Extract the (X, Y) coordinate from the center of the cell holding the provided text.  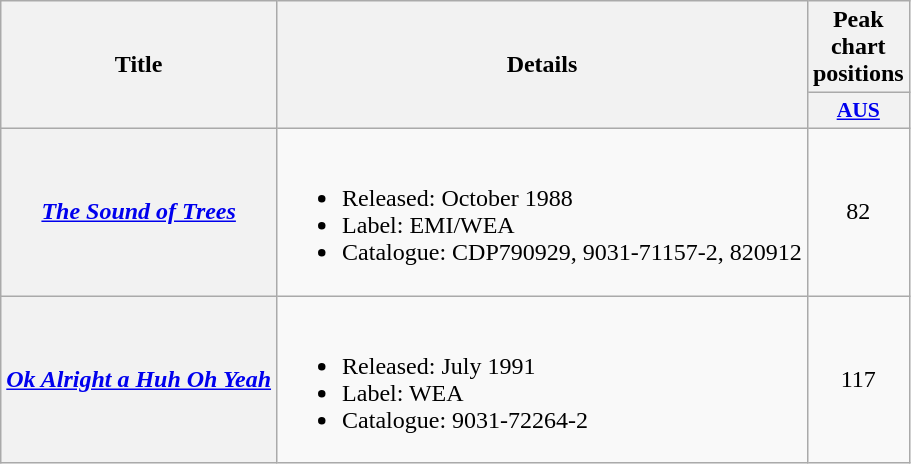
Peak chart positions (858, 47)
82 (858, 212)
Released: July 1991Label: WEACatalogue: 9031-72264-2 (542, 380)
117 (858, 380)
AUS (858, 111)
Released: October 1988Label: EMI/WEACatalogue: CDP790929, 9031-71157-2, 820912 (542, 212)
The Sound of Trees (139, 212)
Ok Alright a Huh Oh Yeah (139, 380)
Details (542, 65)
Title (139, 65)
